Determine the (x, y) coordinate at the center of the cell enclosing the given text.  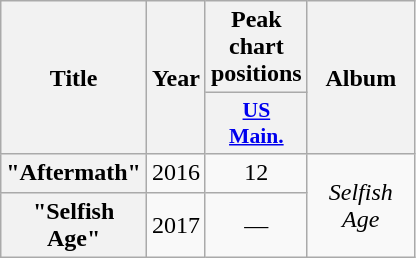
— (256, 224)
Year (176, 78)
"Aftermath" (74, 173)
Selfish Age (360, 206)
2016 (176, 173)
USMain. (256, 124)
Peak chart positions (256, 47)
2017 (176, 224)
Title (74, 78)
"Selfish Age" (74, 224)
Album (360, 78)
12 (256, 173)
